Return [x, y] of the center of cell containing provided text 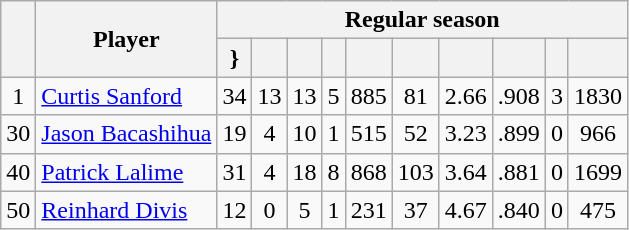
50 [18, 210]
3 [556, 96]
3.23 [466, 134]
Reinhard Divis [126, 210]
475 [598, 210]
Jason Bacashihua [126, 134]
30 [18, 134]
} [234, 58]
10 [304, 134]
31 [234, 172]
885 [368, 96]
Patrick Lalime [126, 172]
.899 [518, 134]
3.64 [466, 172]
52 [416, 134]
515 [368, 134]
8 [334, 172]
18 [304, 172]
231 [368, 210]
1699 [598, 172]
.840 [518, 210]
Regular season [422, 20]
12 [234, 210]
40 [18, 172]
81 [416, 96]
Curtis Sanford [126, 96]
.881 [518, 172]
4.67 [466, 210]
2.66 [466, 96]
868 [368, 172]
.908 [518, 96]
Player [126, 39]
19 [234, 134]
966 [598, 134]
37 [416, 210]
103 [416, 172]
1830 [598, 96]
34 [234, 96]
